Locate the cell with the specified text and output its (X, Y) center coordinate. 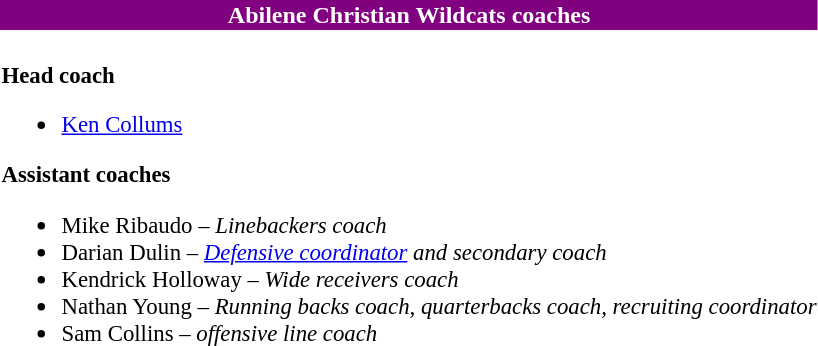
Abilene Christian Wildcats coaches (409, 15)
